Pinpoint the cell where the given text exists, returning its [X, Y] midpoint coordinate. 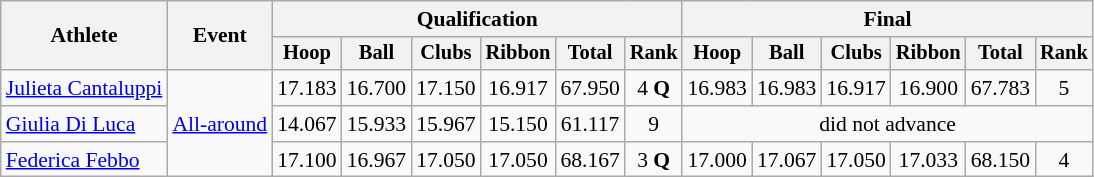
Event [220, 36]
67.783 [1000, 88]
17.150 [446, 88]
15.967 [446, 124]
4 Q [654, 88]
15.933 [376, 124]
5 [1064, 88]
61.117 [590, 124]
Julieta Cantaluppi [84, 88]
17.183 [306, 88]
9 [654, 124]
15.150 [518, 124]
All-around [220, 124]
16.900 [928, 88]
Final [887, 19]
Athlete [84, 36]
did not advance [887, 124]
Qualification [477, 19]
67.950 [590, 88]
14.067 [306, 124]
Giulia Di Luca [84, 124]
16.700 [376, 88]
